Scan for the cell matching the given text and deliver its (x, y) coordinate at center. 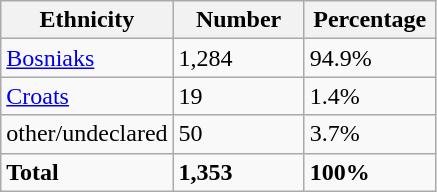
Number (238, 20)
94.9% (370, 58)
Bosniaks (87, 58)
1.4% (370, 96)
Ethnicity (87, 20)
1,353 (238, 172)
other/undeclared (87, 134)
1,284 (238, 58)
Percentage (370, 20)
50 (238, 134)
Total (87, 172)
3.7% (370, 134)
100% (370, 172)
19 (238, 96)
Croats (87, 96)
